From the cell containing the given text, extract its center point as (X, Y) coordinate. 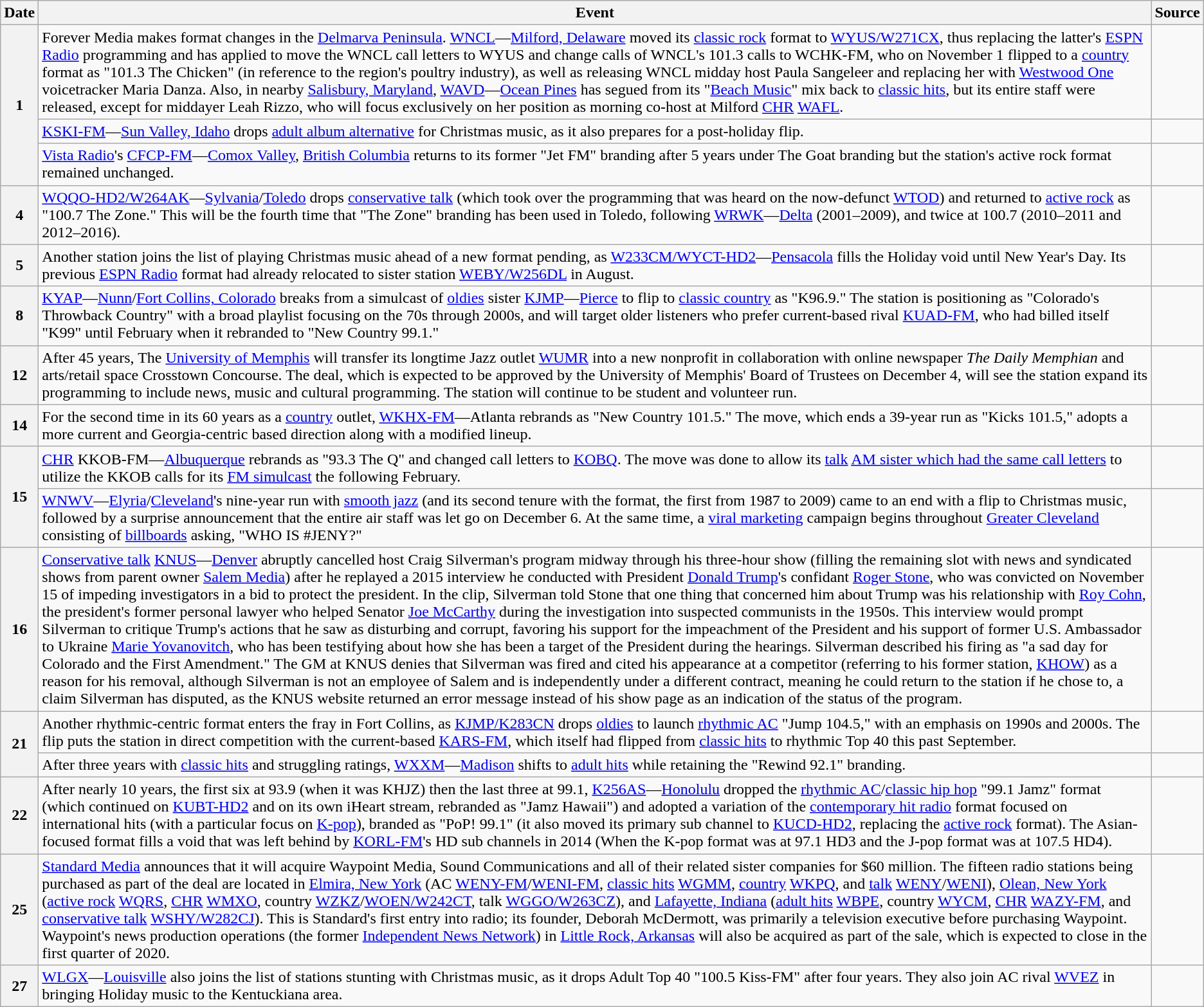
KSKI-FM—Sun Valley, Idaho drops adult album alternative for Christmas music, as it also prepares for a post-holiday flip. (595, 131)
22 (19, 815)
25 (19, 909)
16 (19, 629)
Source (1177, 13)
15 (19, 496)
5 (19, 265)
21 (19, 745)
8 (19, 316)
27 (19, 986)
14 (19, 426)
Date (19, 13)
4 (19, 215)
1 (19, 105)
After three years with classic hits and struggling ratings, WXXM—Madison shifts to adult hits while retaining the "Rewind 92.1" branding. (595, 765)
Event (595, 13)
12 (19, 375)
